Scan for the cell matching the given text and deliver its [x, y] coordinate at center. 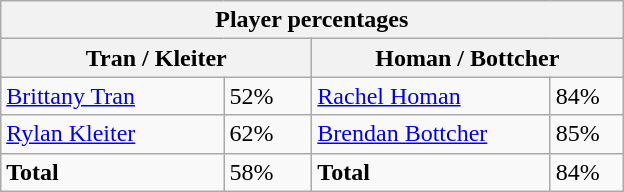
85% [586, 134]
62% [268, 134]
Player percentages [312, 20]
Brittany Tran [112, 96]
Rachel Homan [431, 96]
Rylan Kleiter [112, 134]
Homan / Bottcher [468, 58]
52% [268, 96]
58% [268, 172]
Tran / Kleiter [156, 58]
Brendan Bottcher [431, 134]
